Identify which cell holds the provided text, then report its [x, y] central coordinate. 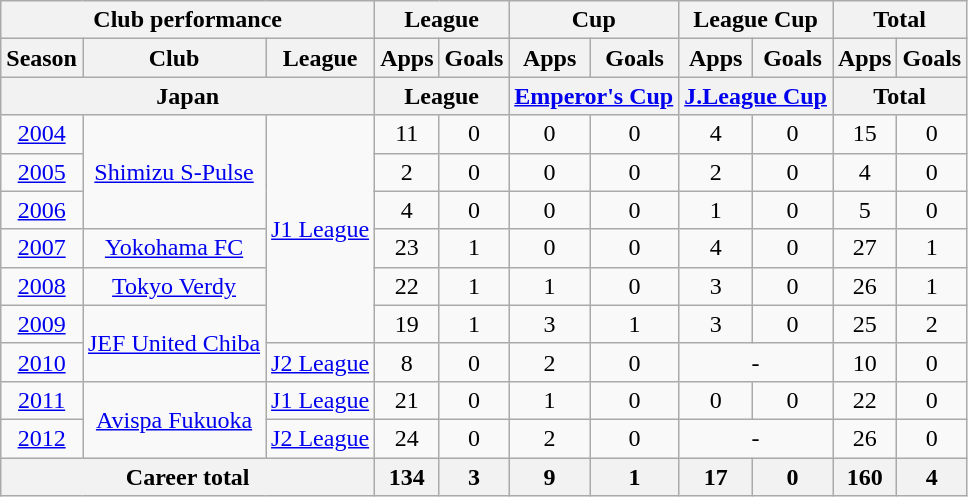
23 [407, 248]
Club performance [188, 20]
2004 [42, 134]
Cup [594, 20]
19 [407, 324]
JEF United Chiba [174, 343]
2008 [42, 286]
Club [174, 58]
Avispa Fukuoka [174, 419]
2006 [42, 210]
134 [407, 477]
Season [42, 58]
Emperor's Cup [594, 96]
Shimizu S-Pulse [174, 172]
27 [864, 248]
17 [716, 477]
11 [407, 134]
2011 [42, 400]
Career total [188, 477]
21 [407, 400]
9 [550, 477]
2010 [42, 362]
Tokyo Verdy [174, 286]
10 [864, 362]
24 [407, 438]
8 [407, 362]
25 [864, 324]
2005 [42, 172]
J.League Cup [756, 96]
15 [864, 134]
2009 [42, 324]
5 [864, 210]
2007 [42, 248]
Yokohama FC [174, 248]
160 [864, 477]
Japan [188, 96]
2012 [42, 438]
League Cup [756, 20]
